Return (X, Y) of the center of cell containing provided text 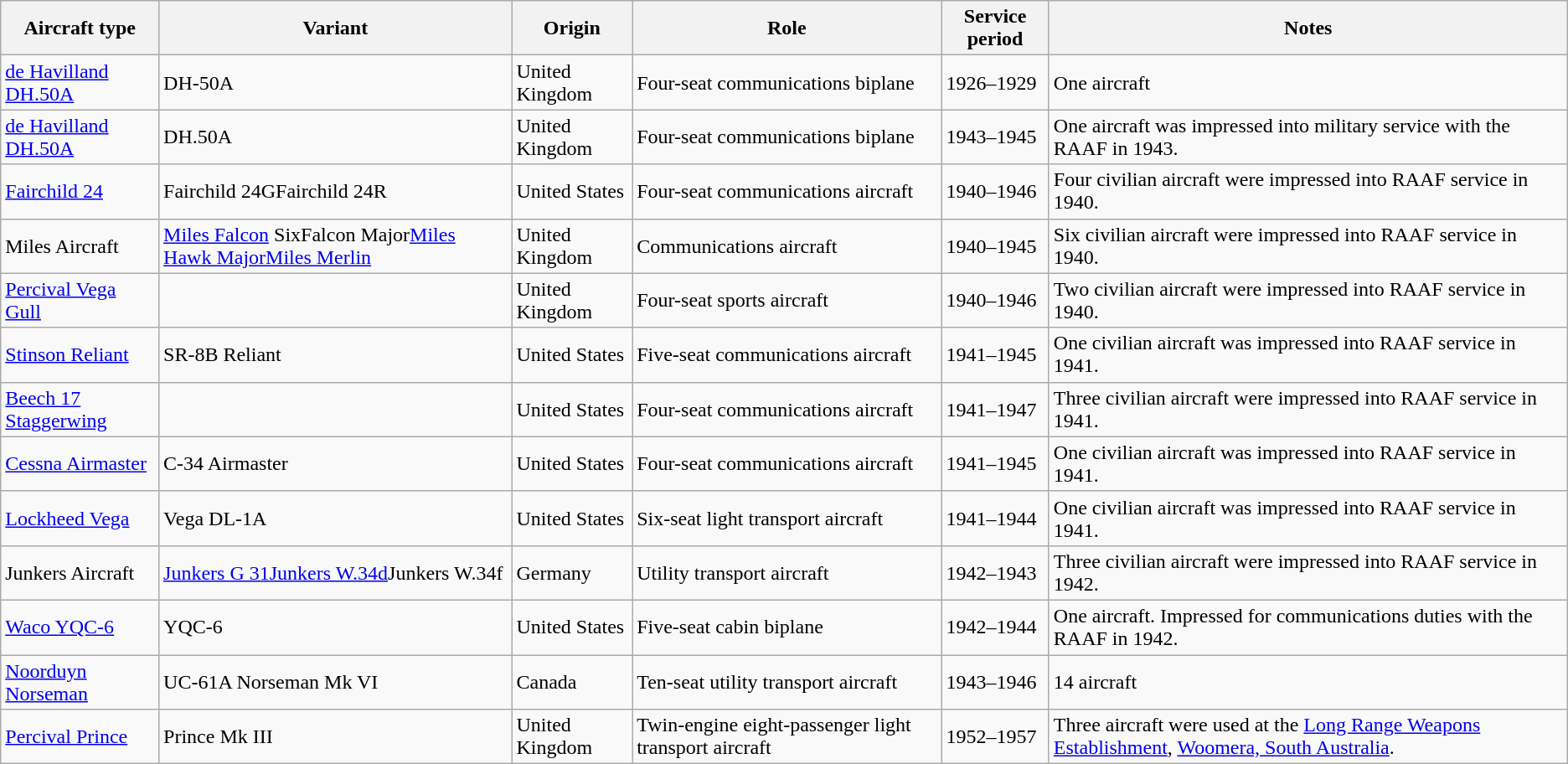
Variant (335, 28)
1941–1944 (995, 518)
Twin-engine eight-passenger light transport aircraft (787, 737)
1942–1943 (995, 573)
Vega DL-1A (335, 518)
Six-seat light transport aircraft (787, 518)
YQC-6 (335, 627)
Six civilian aircraft were impressed into RAAF service in 1940. (1308, 246)
Stinson Reliant (80, 355)
Five-seat cabin biplane (787, 627)
Lockheed Vega (80, 518)
DH.50A (335, 137)
Miles Aircraft (80, 246)
One aircraft (1308, 82)
Canada (572, 682)
Beech 17 Staggerwing (80, 409)
Ten-seat utility transport aircraft (787, 682)
Miles Falcon SixFalcon MajorMiles Hawk MajorMiles Merlin (335, 246)
Waco YQC-6 (80, 627)
Cessna Airmaster (80, 464)
C-34 Airmaster (335, 464)
1943–1945 (995, 137)
Utility transport aircraft (787, 573)
Aircraft type (80, 28)
Service period (995, 28)
Germany (572, 573)
Three aircraft were used at the Long Range Weapons Establishment, Woomera, South Australia. (1308, 737)
1926–1929 (995, 82)
Two civilian aircraft were impressed into RAAF service in 1940. (1308, 300)
DH-50A (335, 82)
14 aircraft (1308, 682)
Percival Vega Gull (80, 300)
1940–1945 (995, 246)
UC-61A Norseman Mk VI (335, 682)
Fairchild 24GFairchild 24R (335, 191)
One aircraft. Impressed for communications duties with the RAAF in 1942. (1308, 627)
One aircraft was impressed into military service with the RAAF in 1943. (1308, 137)
Percival Prince (80, 737)
Four civilian aircraft were impressed into RAAF service in 1940. (1308, 191)
Four-seat sports aircraft (787, 300)
Role (787, 28)
Junkers Aircraft (80, 573)
Three civilian aircraft were impressed into RAAF service in 1942. (1308, 573)
Prince Mk III (335, 737)
Notes (1308, 28)
1942–1944 (995, 627)
Five-seat communications aircraft (787, 355)
Fairchild 24 (80, 191)
Three civilian aircraft were impressed into RAAF service in 1941. (1308, 409)
SR-8B Reliant (335, 355)
1952–1957 (995, 737)
Origin (572, 28)
1941–1947 (995, 409)
Junkers G 31Junkers W.34dJunkers W.34f (335, 573)
Noorduyn Norseman (80, 682)
Communications aircraft (787, 246)
1943–1946 (995, 682)
